Locate the cell with the specified text and output its [x, y] center coordinate. 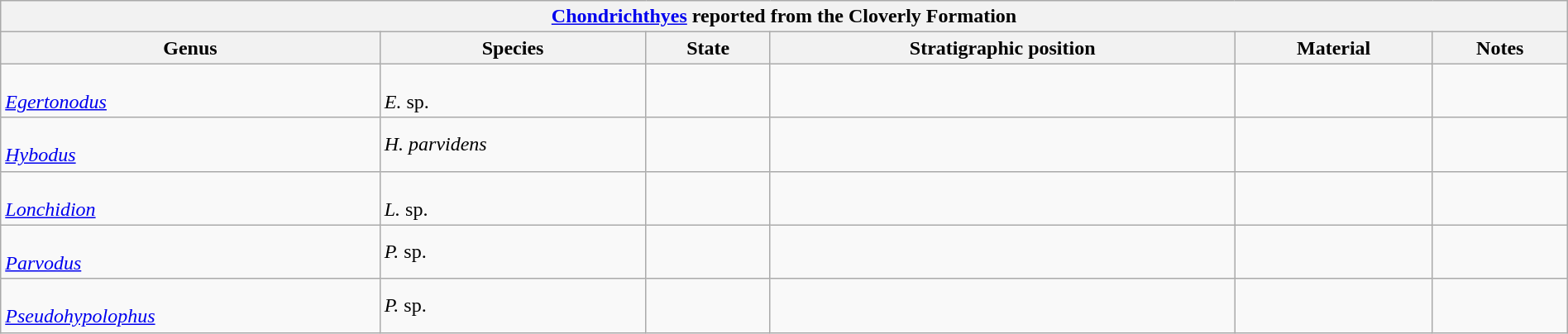
Hybodus [190, 144]
Parvodus [190, 251]
Species [513, 48]
Notes [1500, 48]
State [708, 48]
Pseudohypolophus [190, 306]
Stratigraphic position [1002, 48]
Egertonodus [190, 91]
L. sp. [513, 198]
H. parvidens [513, 144]
E. sp. [513, 91]
Chondrichthyes reported from the Cloverly Formation [784, 17]
Genus [190, 48]
Lonchidion [190, 198]
Material [1333, 48]
